Search for the cell housing the specified text and yield its [x, y] center coordinate. 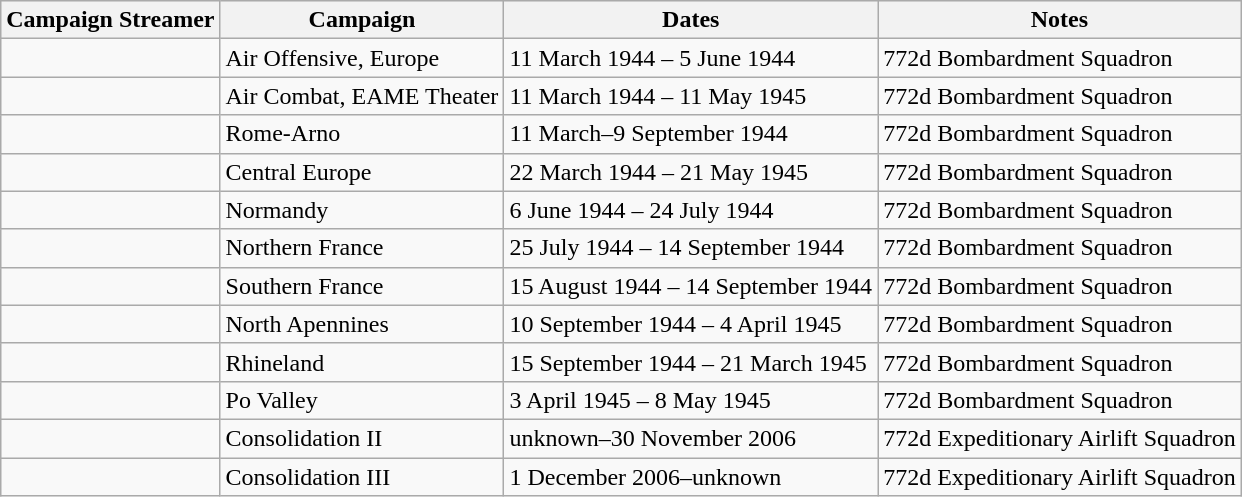
Dates [691, 20]
Notes [1060, 20]
Normandy [362, 210]
unknown–30 November 2006 [691, 438]
Po Valley [362, 400]
10 September 1944 – 4 April 1945 [691, 324]
25 July 1944 – 14 September 1944 [691, 248]
15 August 1944 – 14 September 1944 [691, 286]
Southern France [362, 286]
Campaign [362, 20]
6 June 1944 – 24 July 1944 [691, 210]
North Apennines [362, 324]
Campaign Streamer [110, 20]
1 December 2006–unknown [691, 477]
Northern France [362, 248]
Rhineland [362, 362]
11 March 1944 – 5 June 1944 [691, 58]
Air Combat, EAME Theater [362, 96]
22 March 1944 – 21 May 1945 [691, 172]
Consolidation III [362, 477]
Rome-Arno [362, 134]
3 April 1945 – 8 May 1945 [691, 400]
11 March 1944 – 11 May 1945 [691, 96]
15 September 1944 – 21 March 1945 [691, 362]
11 March–9 September 1944 [691, 134]
Consolidation II [362, 438]
Air Offensive, Europe [362, 58]
Central Europe [362, 172]
